Determine the (x, y) coordinate at the center of the cell enclosing the given text.  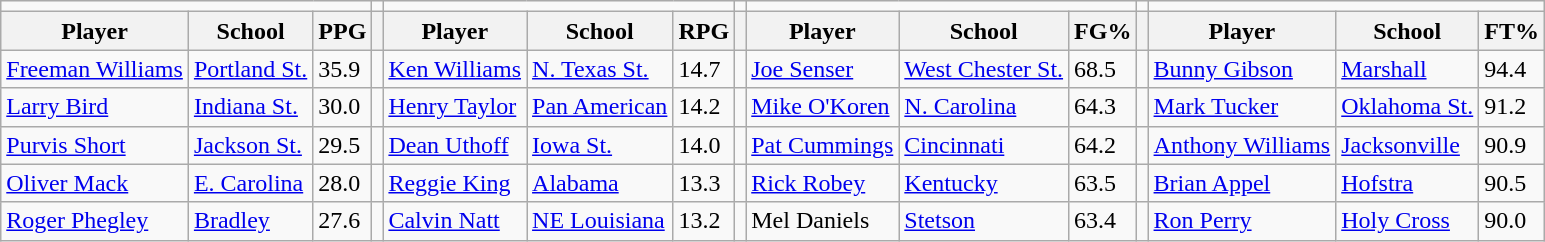
Oliver Mack (95, 183)
PPG (342, 31)
Ron Perry (1242, 221)
Bradley (250, 221)
Alabama (600, 183)
13.3 (704, 183)
Pat Cummings (822, 145)
Freeman Williams (95, 69)
Stetson (984, 221)
35.9 (342, 69)
28.0 (342, 183)
N. Texas St. (600, 69)
Dean Uthoff (455, 145)
64.2 (1103, 145)
Calvin Natt (455, 221)
Kentucky (984, 183)
Marshall (1408, 69)
Mark Tucker (1242, 107)
Oklahoma St. (1408, 107)
Roger Phegley (95, 221)
63.4 (1103, 221)
90.0 (1512, 221)
Larry Bird (95, 107)
Purvis Short (95, 145)
Holy Cross (1408, 221)
30.0 (342, 107)
Reggie King (455, 183)
Ken Williams (455, 69)
Joe Senser (822, 69)
14.0 (704, 145)
E. Carolina (250, 183)
N. Carolina (984, 107)
West Chester St. (984, 69)
90.5 (1512, 183)
Rick Robey (822, 183)
Anthony Williams (1242, 145)
90.9 (1512, 145)
13.2 (704, 221)
FT% (1512, 31)
91.2 (1512, 107)
Jackson St. (250, 145)
RPG (704, 31)
NE Louisiana (600, 221)
FG% (1103, 31)
Mike O'Koren (822, 107)
Indiana St. (250, 107)
Pan American (600, 107)
Henry Taylor (455, 107)
Portland St. (250, 69)
14.7 (704, 69)
Brian Appel (1242, 183)
64.3 (1103, 107)
Iowa St. (600, 145)
29.5 (342, 145)
Jacksonville (1408, 145)
Cincinnati (984, 145)
Mel Daniels (822, 221)
68.5 (1103, 69)
63.5 (1103, 183)
94.4 (1512, 69)
Bunny Gibson (1242, 69)
Hofstra (1408, 183)
14.2 (704, 107)
27.6 (342, 221)
